Detect which cell encompasses the target text, then output its (X, Y) center coordinate. 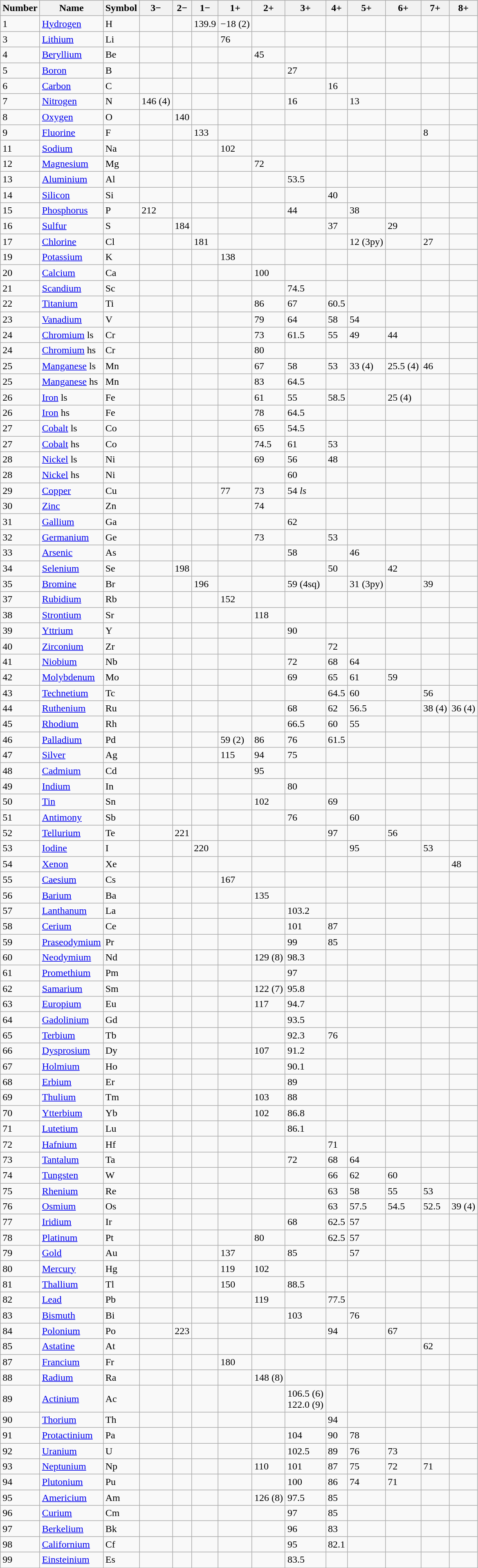
41 (20, 662)
Germanium (71, 537)
Tellurium (71, 833)
Thorium (71, 1420)
Niobium (71, 662)
Silicon (71, 195)
58.5 (336, 397)
N (121, 101)
223 (182, 1331)
140 (182, 117)
Boron (71, 70)
77.5 (336, 1300)
Nickel hs (71, 475)
220 (205, 848)
Cu (121, 491)
Praseodymium (71, 942)
23 (20, 319)
Sb (121, 817)
Tin (71, 802)
Hafnium (71, 1144)
Chlorine (71, 242)
51 (20, 817)
104 (305, 1435)
Plutonium (71, 1482)
43 (20, 693)
146 (4) (156, 101)
52.5 (435, 1207)
Name (71, 8)
98.3 (305, 958)
167 (236, 879)
7+ (435, 8)
Lanthanum (71, 911)
Rhodium (71, 724)
In (121, 786)
Sodium (71, 148)
95.8 (305, 989)
W (121, 1175)
60.5 (336, 304)
97.5 (305, 1498)
66.5 (305, 724)
115 (236, 755)
Mg (121, 164)
59 (4sq) (305, 584)
Pt (121, 1238)
Gold (71, 1253)
Thulium (71, 1097)
Os (121, 1207)
Curium (71, 1513)
2+ (268, 8)
Palladium (71, 740)
Bk (121, 1529)
Technetium (71, 693)
Tantalum (71, 1160)
Aluminium (71, 179)
12 (3py) (366, 242)
137 (236, 1253)
Nd (121, 958)
14 (20, 195)
34 (20, 568)
20 (20, 273)
12 (20, 164)
Magnesium (71, 164)
25.5 (4) (403, 366)
70 (20, 1113)
Sm (121, 989)
Pr (121, 942)
Vanadium (71, 319)
Iron hs (71, 413)
Bi (121, 1315)
Hg (121, 1269)
33 (4) (366, 366)
Zr (121, 646)
91 (20, 1435)
Au (121, 1253)
Silver (71, 755)
K (121, 257)
Ti (121, 304)
Li (121, 39)
Ruthenium (71, 709)
83.5 (305, 1560)
Re (121, 1191)
184 (182, 226)
Titanium (71, 304)
31 (3py) (366, 584)
Pb (121, 1300)
Sulfur (71, 226)
Cadmium (71, 771)
Ta (121, 1160)
V (121, 319)
102.5 (305, 1451)
Symbol (121, 8)
Cf (121, 1544)
90.1 (305, 1066)
36 (4) (464, 709)
9 (20, 132)
7 (20, 101)
Es (121, 1560)
Ru (121, 709)
B (121, 70)
Fluorine (71, 132)
8+ (464, 8)
Pu (121, 1482)
Neptunium (71, 1467)
C (121, 86)
Ba (121, 895)
152 (236, 599)
Americium (71, 1498)
Strontium (71, 615)
3+ (305, 8)
3 (20, 39)
Se (121, 568)
Chromium ls (71, 335)
Selenium (71, 568)
Ytterbium (71, 1113)
Cd (121, 771)
1+ (236, 8)
Si (121, 195)
Molybdenum (71, 677)
Zinc (71, 506)
Np (121, 1467)
Bismuth (71, 1315)
Copper (71, 491)
Arsenic (71, 553)
35 (20, 584)
22 (20, 304)
93.5 (305, 1020)
54 ls (305, 491)
Br (121, 584)
Er (121, 1082)
Gadolinium (71, 1020)
Caesium (71, 879)
Rh (121, 724)
Ra (121, 1377)
Ag (121, 755)
180 (236, 1362)
Dysprosium (71, 1051)
I (121, 848)
59 (2) (236, 740)
Y (121, 630)
Sr (121, 615)
98 (20, 1544)
As (121, 553)
La (121, 911)
Al (121, 179)
91.2 (305, 1051)
S (121, 226)
Tl (121, 1284)
Erbium (71, 1082)
92 (20, 1451)
196 (205, 584)
Manganese ls (71, 366)
−18 (2) (236, 24)
4 (20, 55)
25 (4) (403, 397)
126 (8) (268, 1498)
Rubidium (71, 599)
Manganese hs (71, 381)
Number (20, 8)
5+ (366, 8)
Bromine (71, 584)
Te (121, 833)
Radium (71, 1377)
11 (20, 148)
133 (205, 132)
Barium (71, 895)
Pm (121, 973)
94.7 (305, 1004)
6+ (403, 8)
H (121, 24)
Actinium (71, 1398)
Cobalt ls (71, 428)
Uranium (71, 1451)
Ho (121, 1066)
Mo (121, 677)
Terbium (71, 1035)
Hf (121, 1144)
Lithium (71, 39)
Ir (121, 1222)
86.8 (305, 1113)
6 (20, 86)
Sc (121, 288)
O (121, 117)
Tm (121, 1097)
Nitrogen (71, 101)
2− (182, 8)
Scandium (71, 288)
Mercury (71, 1269)
Berkelium (71, 1529)
5 (20, 70)
148 (8) (268, 1377)
Protactinium (71, 1435)
Rhenium (71, 1191)
Am (121, 1498)
Ac (121, 1398)
86.1 (305, 1128)
Phosphorus (71, 211)
Dy (121, 1051)
103.2 (305, 911)
Gallium (71, 522)
Europium (71, 1004)
31 (20, 522)
81 (20, 1284)
Lutetium (71, 1128)
122 (7) (268, 989)
117 (268, 1004)
Iron ls (71, 397)
Nb (121, 662)
Na (121, 148)
Zn (121, 506)
Tc (121, 693)
Be (121, 55)
Neodymium (71, 958)
Xenon (71, 864)
88.5 (305, 1284)
129 (8) (268, 958)
Cl (121, 242)
1− (205, 8)
17 (20, 242)
212 (156, 211)
Platinum (71, 1238)
Cm (121, 1513)
198 (182, 568)
38 (4) (435, 709)
Beryllium (71, 55)
Calcium (71, 273)
139.9 (205, 24)
135 (268, 895)
181 (205, 242)
Thallium (71, 1284)
Po (121, 1331)
Iodine (71, 848)
138 (236, 257)
4+ (336, 8)
Yttrium (71, 630)
U (121, 1451)
Carbon (71, 86)
Rb (121, 599)
19 (20, 257)
Ce (121, 926)
107 (268, 1051)
Fr (121, 1362)
Chromium hs (71, 350)
Sn (121, 802)
Cobalt hs (71, 444)
52 (20, 833)
1 (20, 24)
56.5 (366, 709)
Th (121, 1420)
Ga (121, 522)
Francium (71, 1362)
Oxygen (71, 117)
Yb (121, 1113)
Samarium (71, 989)
Ca (121, 273)
Tungsten (71, 1175)
Lead (71, 1300)
39 (4) (464, 1207)
110 (268, 1467)
82 (20, 1300)
Pa (121, 1435)
Gd (121, 1020)
Cs (121, 879)
106.5 (6)122.0 (9) (305, 1398)
F (121, 132)
P (121, 211)
Indium (71, 786)
Tb (121, 1035)
Nickel ls (71, 460)
Californium (71, 1544)
32 (20, 537)
Lu (121, 1128)
Astatine (71, 1346)
53.5 (305, 179)
Iridium (71, 1222)
Hydrogen (71, 24)
Osmium (71, 1207)
Ge (121, 537)
221 (182, 833)
30 (20, 506)
Xe (121, 864)
Pd (121, 740)
Einsteinium (71, 1560)
82.1 (336, 1544)
Holmium (71, 1066)
150 (236, 1284)
47 (20, 755)
Antimony (71, 817)
Cerium (71, 926)
118 (268, 615)
15 (20, 211)
33 (20, 553)
Zirconium (71, 646)
21 (20, 288)
84 (20, 1331)
Polonium (71, 1331)
57.5 (366, 1207)
93 (20, 1467)
At (121, 1346)
Promethium (71, 973)
92.3 (305, 1035)
3− (156, 8)
Eu (121, 1004)
Potassium (71, 257)
